Detect which cell encompasses the target text, then output its (X, Y) center coordinate. 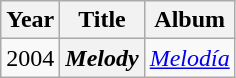
Title (102, 20)
Year (30, 20)
Melodía (190, 58)
Melody (102, 58)
Album (190, 20)
2004 (30, 58)
